Output the [X, Y] coordinate of the center of the cell containing the given text.  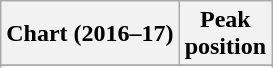
Chart (2016–17) [90, 34]
Peak position [225, 34]
